Determine the (x, y) coordinate at the center of the cell enclosing the given text.  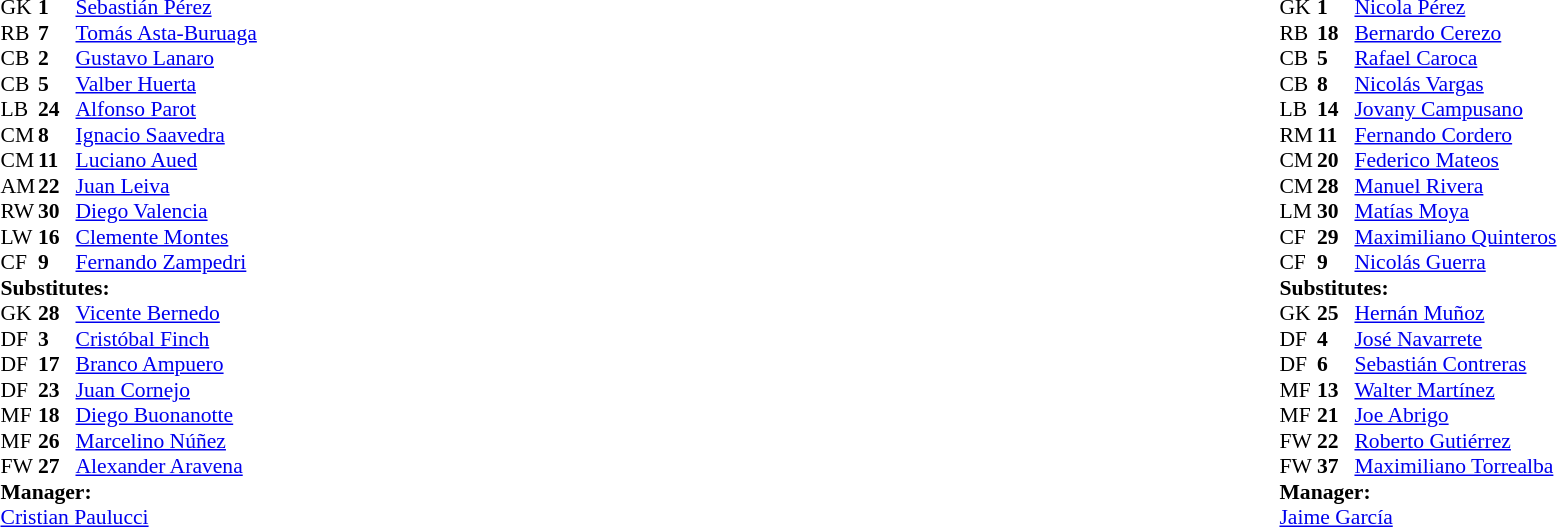
Bernardo Cerezo (1455, 33)
Ignacio Saavedra (166, 135)
RM (1298, 135)
26 (57, 441)
23 (57, 390)
Roberto Gutiérrez (1455, 441)
RW (19, 211)
Nicolás Guerra (1455, 263)
25 (1336, 313)
Maximiliano Torrealba (1455, 467)
Hernán Muñoz (1455, 313)
Juan Cornejo (166, 390)
13 (1336, 390)
Gustavo Lanaro (166, 59)
Luciano Aued (166, 161)
Diego Buonanotte (166, 415)
José Navarrete (1455, 339)
27 (57, 467)
Matías Moya (1455, 211)
Sebastián Contreras (1455, 365)
7 (57, 33)
Branco Ampuero (166, 365)
Manuel Rivera (1455, 186)
3 (57, 339)
Clemente Montes (166, 237)
Maximiliano Quinteros (1455, 237)
Marcelino Núñez (166, 441)
Juan Leiva (166, 186)
6 (1336, 365)
Tomás Asta-Buruaga (166, 33)
Diego Valencia (166, 211)
24 (57, 109)
Alexander Aravena (166, 467)
Walter Martínez (1455, 390)
21 (1336, 415)
17 (57, 365)
Vicente Bernedo (166, 313)
Rafael Caroca (1455, 59)
4 (1336, 339)
Joe Abrigo (1455, 415)
Fernando Zampedri (166, 263)
Valber Huerta (166, 84)
16 (57, 237)
Jovany Campusano (1455, 109)
2 (57, 59)
29 (1336, 237)
Cristóbal Finch (166, 339)
Fernando Cordero (1455, 135)
14 (1336, 109)
20 (1336, 161)
Nicolás Vargas (1455, 84)
AM (19, 186)
LM (1298, 211)
Alfonso Parot (166, 109)
LW (19, 237)
Federico Mateos (1455, 161)
37 (1336, 467)
